From the cell containing the given text, extract its center point as [x, y] coordinate. 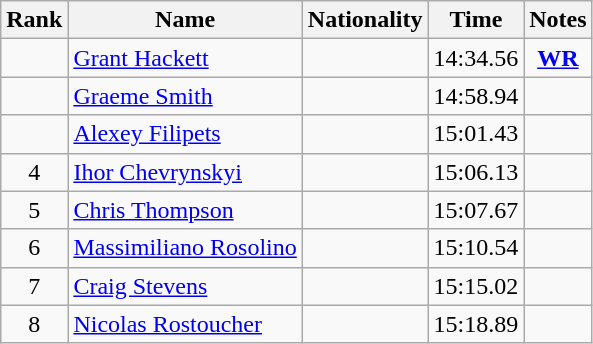
6 [34, 248]
14:58.94 [476, 96]
Massimiliano Rosolino [185, 248]
15:15.02 [476, 286]
Graeme Smith [185, 96]
Ihor Chevrynskyi [185, 172]
Craig Stevens [185, 286]
Notes [558, 20]
5 [34, 210]
Time [476, 20]
15:01.43 [476, 134]
Grant Hackett [185, 58]
Alexey Filipets [185, 134]
Name [185, 20]
8 [34, 324]
4 [34, 172]
Chris Thompson [185, 210]
WR [558, 58]
15:18.89 [476, 324]
Nicolas Rostoucher [185, 324]
Rank [34, 20]
15:10.54 [476, 248]
7 [34, 286]
14:34.56 [476, 58]
15:07.67 [476, 210]
Nationality [365, 20]
15:06.13 [476, 172]
